For the text-containing cell, return its midpoint in [x, y] coordinate format. 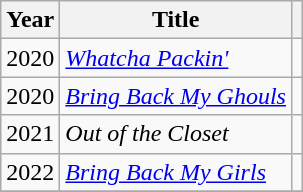
2022 [30, 172]
2021 [30, 134]
Out of the Closet [176, 134]
Year [30, 20]
Whatcha Packin' [176, 58]
Bring Back My Girls [176, 172]
Bring Back My Ghouls [176, 96]
Title [176, 20]
